Capture the cell that displays the provided text and extract its [X, Y] central coordinate. 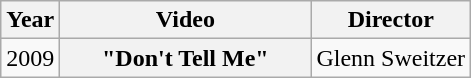
Video [186, 20]
Year [30, 20]
Director [391, 20]
Glenn Sweitzer [391, 58]
2009 [30, 58]
"Don't Tell Me" [186, 58]
